Identify which cell holds the provided text, then report its (X, Y) central coordinate. 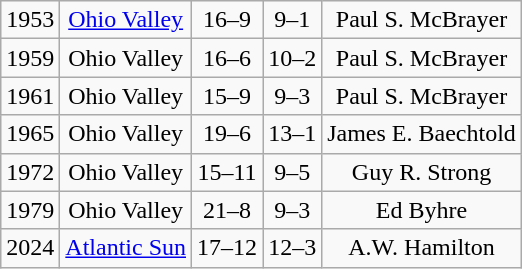
1979 (30, 210)
Atlantic Sun (126, 248)
1961 (30, 96)
9–5 (292, 172)
1972 (30, 172)
19–6 (228, 134)
16–6 (228, 58)
21–8 (228, 210)
13–1 (292, 134)
1959 (30, 58)
10–2 (292, 58)
16–9 (228, 20)
15–11 (228, 172)
1953 (30, 20)
Ed Byhre (422, 210)
Guy R. Strong (422, 172)
15–9 (228, 96)
17–12 (228, 248)
James E. Baechtold (422, 134)
12–3 (292, 248)
1965 (30, 134)
2024 (30, 248)
9–1 (292, 20)
A.W. Hamilton (422, 248)
